Extract the (x, y) coordinate from the center of the cell holding the provided text.  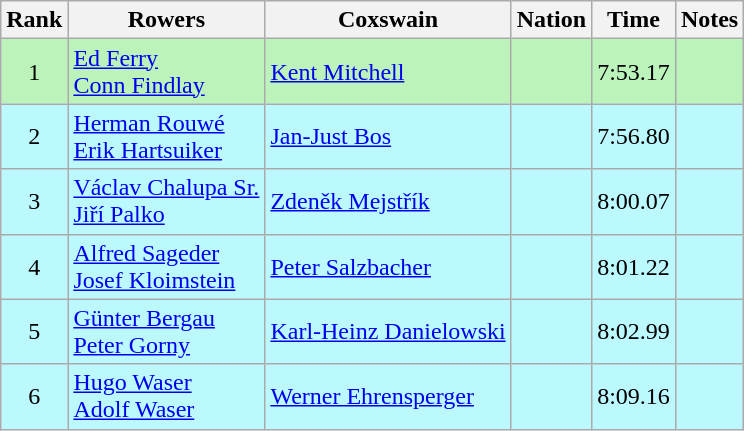
2 (34, 136)
Günter Bergau Peter Gorny (166, 332)
8:09.16 (634, 396)
Jan-Just Bos (388, 136)
Time (634, 20)
5 (34, 332)
Ed Ferry Conn Findlay (166, 72)
7:56.80 (634, 136)
Peter Salzbacher (388, 266)
Zdeněk Mejstřík (388, 202)
Herman Rouwé Erik Hartsuiker (166, 136)
8:00.07 (634, 202)
Rank (34, 20)
Václav Chalupa Sr. Jiří Palko (166, 202)
Rowers (166, 20)
Notes (709, 20)
Nation (551, 20)
6 (34, 396)
8:01.22 (634, 266)
Coxswain (388, 20)
4 (34, 266)
Karl-Heinz Danielowski (388, 332)
8:02.99 (634, 332)
Hugo Waser Adolf Waser (166, 396)
7:53.17 (634, 72)
1 (34, 72)
Werner Ehrensperger (388, 396)
3 (34, 202)
Alfred Sageder Josef Kloimstein (166, 266)
Kent Mitchell (388, 72)
